Locate the cell with the specified text and output its (x, y) center coordinate. 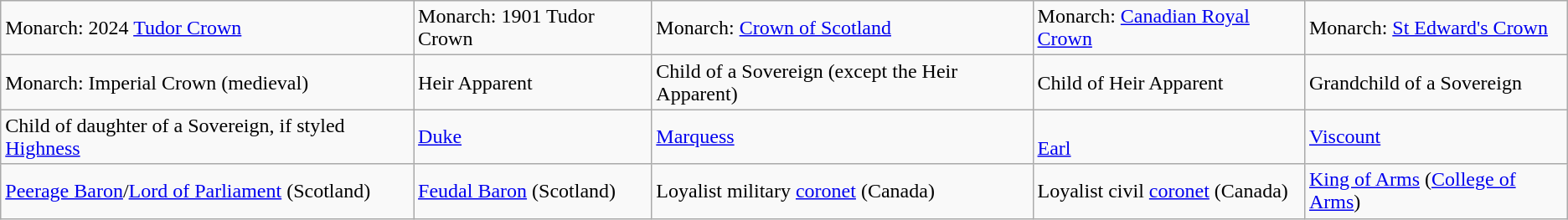
Monarch: Canadian Royal Crown (1168, 28)
Viscount (1436, 137)
Duke (533, 137)
Feudal Baron (Scotland) (533, 191)
King of Arms (College of Arms) (1436, 191)
Monarch: St Edward's Crown (1436, 28)
Child of a Sovereign (except the Heir Apparent) (843, 82)
Grandchild of a Sovereign (1436, 82)
Heir Apparent (533, 82)
Loyalist civil coronet (Canada) (1168, 191)
Earl (1168, 137)
Child of Heir Apparent (1168, 82)
Child of daughter of a Sovereign, if styled Highness (208, 137)
Loyalist military coronet (Canada) (843, 191)
Monarch: Crown of Scotland (843, 28)
Monarch: 2024 Tudor Crown (208, 28)
Marquess (843, 137)
Monarch: Imperial Crown (medieval) (208, 82)
Monarch: 1901 Tudor Crown (533, 28)
Peerage Baron/Lord of Parliament (Scotland) (208, 191)
